Return the [x, y] coordinate for the center point of the cell that contains the specified text.  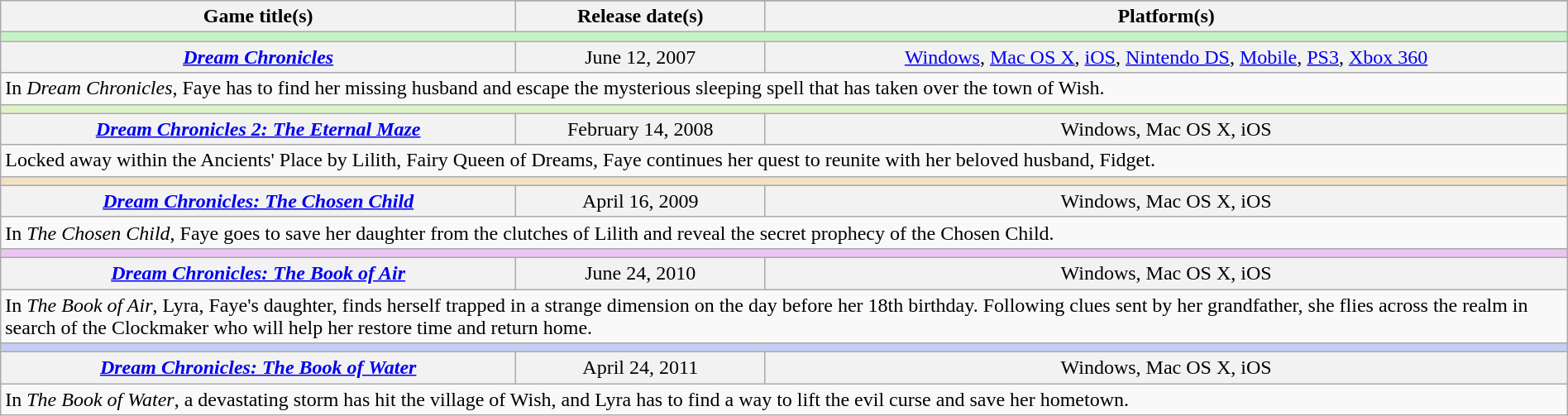
June 12, 2007 [640, 57]
June 24, 2010 [640, 273]
Dream Chronicles: The Book of Water [258, 368]
In The Book of Water, a devastating storm has hit the village of Wish, and Lyra has to find a way to lift the evil curse and save her hometown. [784, 399]
Locked away within the Ancients' Place by Lilith, Fairy Queen of Dreams, Faye continues her quest to reunite with her beloved husband, Fidget. [784, 160]
Dream Chronicles: The Book of Air [258, 273]
Dream Chronicles 2: The Eternal Maze [258, 129]
Dream Chronicles [258, 57]
February 14, 2008 [640, 129]
April 16, 2009 [640, 201]
April 24, 2011 [640, 368]
Platform(s) [1166, 17]
Game title(s) [258, 17]
Release date(s) [640, 17]
In The Chosen Child, Faye goes to save her daughter from the clutches of Lilith and reveal the secret prophecy of the Chosen Child. [784, 232]
Dream Chronicles: The Chosen Child [258, 201]
Windows, Mac OS X, iOS, Nintendo DS, Mobile, PS3, Xbox 360 [1166, 57]
In Dream Chronicles, Faye has to find her missing husband and escape the mysterious sleeping spell that has taken over the town of Wish. [784, 88]
